Scan for the cell matching the given text and deliver its (x, y) coordinate at center. 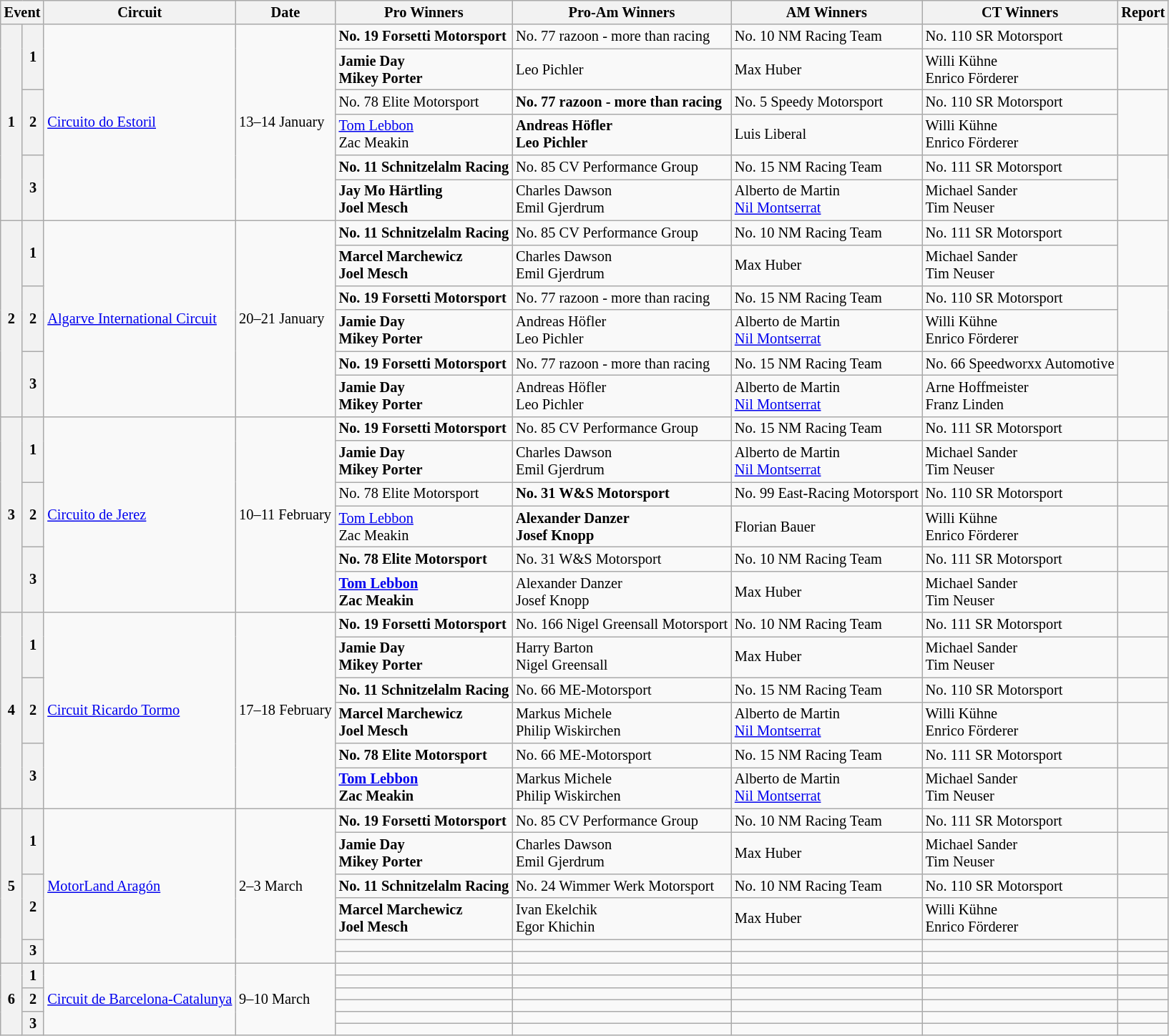
CT Winners (1020, 12)
9–10 March (285, 999)
Circuito do Estoril (140, 122)
No. 5 Speedy Motorsport (827, 102)
No. 166 Nigel Greensall Motorsport (622, 625)
Jay Mo Härtling Joel Mesch (424, 200)
17–18 February (285, 710)
13–14 January (285, 122)
Pro Winners (424, 12)
4 (11, 710)
Arne Hoffmeister Franz Linden (1020, 396)
Report (1143, 12)
Circuit (140, 12)
Date (285, 12)
5 (11, 886)
Event (23, 12)
Circuit de Barcelona-Catalunya (140, 999)
Pro-Am Winners (622, 12)
Ivan Ekelchik Egor Khichin (622, 919)
Algarve International Circuit (140, 318)
20–21 January (285, 318)
No. 99 East-Racing Motorsport (827, 494)
Circuit Ricardo Tormo (140, 710)
No. 66 Speedworxx Automotive (1020, 363)
Circuito de Jerez (140, 514)
Florian Bauer (827, 527)
MotorLand Aragón (140, 886)
6 (11, 999)
2–3 March (285, 886)
AM Winners (827, 12)
No. 24 Wimmer Werk Motorsport (622, 886)
Luis Liberal (827, 135)
Leo Pichler (622, 69)
10–11 February (285, 514)
Harry Barton Nigel Greensall (622, 657)
